For the text-containing cell, return its midpoint in [x, y] coordinate format. 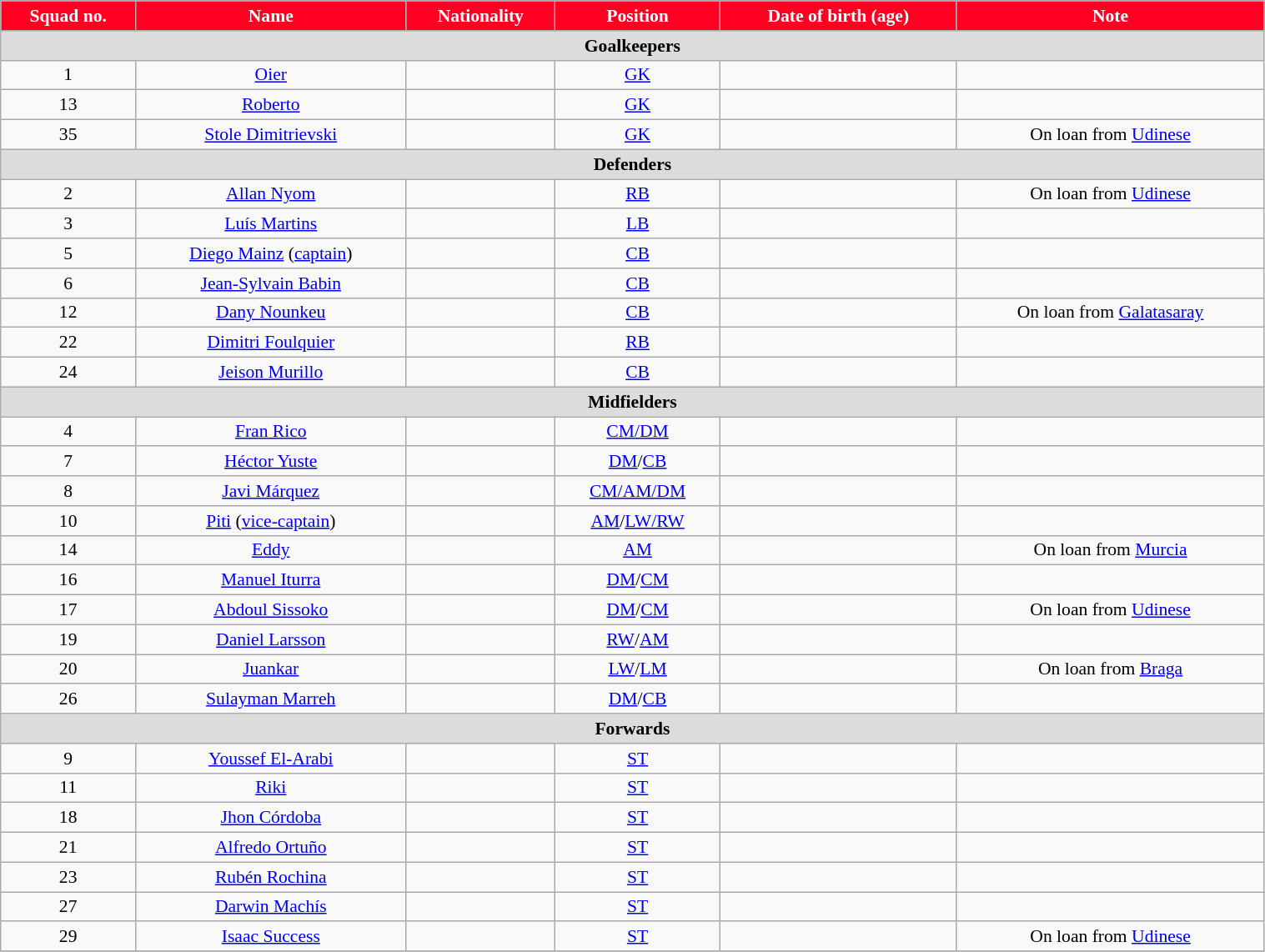
Sulayman Marreh [271, 699]
13 [68, 105]
14 [68, 550]
Roberto [271, 105]
Eddy [271, 550]
Alfredo Ortuño [271, 848]
LB [638, 224]
Allan Nyom [271, 194]
19 [68, 639]
10 [68, 521]
22 [68, 343]
Rubén Rochina [271, 877]
21 [68, 848]
Fran Rico [271, 432]
8 [68, 491]
Dimitri Foulquier [271, 343]
Jean-Sylvain Babin [271, 283]
Abdoul Sissoko [271, 610]
Defenders [632, 164]
1 [68, 75]
Dany Nounkeu [271, 313]
Daniel Larsson [271, 639]
LW/LM [638, 669]
Oier [271, 75]
On loan from Galatasaray [1111, 313]
CM/AM/DM [638, 491]
Date of birth (age) [838, 16]
26 [68, 699]
6 [68, 283]
Riki [271, 788]
Midfielders [632, 402]
Stole Dimitrievski [271, 135]
Name [271, 16]
Javi Márquez [271, 491]
On loan from Murcia [1111, 550]
Héctor Yuste [271, 462]
3 [68, 224]
16 [68, 580]
CM/DM [638, 432]
35 [68, 135]
Piti (vice-captain) [271, 521]
On loan from Braga [1111, 669]
Goalkeepers [632, 46]
27 [68, 907]
12 [68, 313]
Jeison Murillo [271, 373]
11 [68, 788]
Forwards [632, 729]
9 [68, 759]
Juankar [271, 669]
18 [68, 818]
AM/LW/RW [638, 521]
Diego Mainz (captain) [271, 253]
Nationality [480, 16]
Youssef El-Arabi [271, 759]
Luís Martins [271, 224]
Squad no. [68, 16]
Isaac Success [271, 937]
AM [638, 550]
5 [68, 253]
24 [68, 373]
RW/AM [638, 639]
Note [1111, 16]
Manuel Iturra [271, 580]
29 [68, 937]
Position [638, 16]
2 [68, 194]
17 [68, 610]
20 [68, 669]
23 [68, 877]
4 [68, 432]
Darwin Machís [271, 907]
Jhon Córdoba [271, 818]
7 [68, 462]
